From the cell containing the given text, extract its center point as [x, y] coordinate. 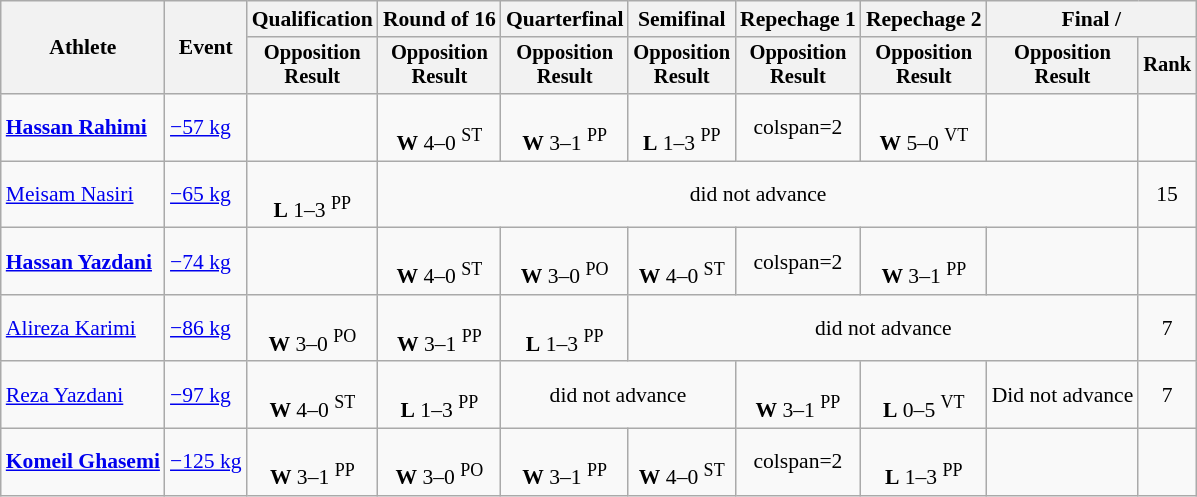
Athlete [83, 48]
−86 kg [206, 328]
15 [1167, 194]
Alireza Karimi [83, 328]
Hassan Yazdani [83, 262]
−125 kg [206, 462]
Did not advance [1063, 396]
Reza Yazdani [83, 396]
Komeil Ghasemi [83, 462]
Semifinal [682, 19]
Rank [1167, 66]
Meisam Nasiri [83, 194]
−74 kg [206, 262]
Event [206, 48]
Qualification [312, 19]
Round of 16 [440, 19]
L 0–5 VT [924, 396]
Quarterfinal [565, 19]
Repechage 1 [798, 19]
−57 kg [206, 128]
−65 kg [206, 194]
−97 kg [206, 396]
W 5–0 VT [924, 128]
Hassan Rahimi [83, 128]
Final / [1092, 19]
Repechage 2 [924, 19]
